For the text-containing cell, return its midpoint in (X, Y) coordinate format. 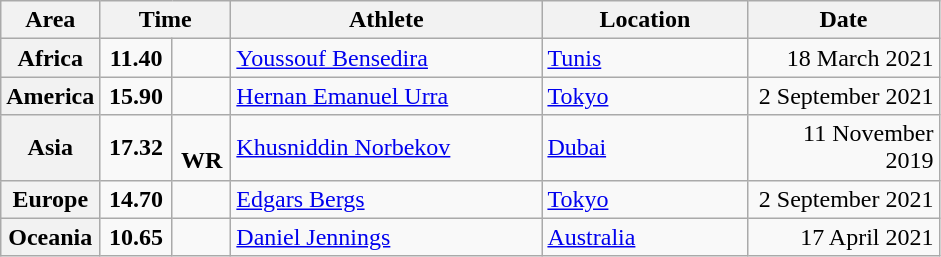
Europe (50, 199)
America (50, 96)
10.65 (136, 237)
Hernan Emanuel Urra (386, 96)
Area (50, 20)
17.32 (136, 148)
Athlete (386, 20)
Asia (50, 148)
Edgars Bergs (386, 199)
WR (201, 148)
15.90 (136, 96)
Daniel Jennings (386, 237)
14.70 (136, 199)
Location (645, 20)
17 April 2021 (844, 237)
Date (844, 20)
Tunis (645, 58)
Khusniddin Norbekov (386, 148)
Australia (645, 237)
Dubai (645, 148)
18 March 2021 (844, 58)
Oceania (50, 237)
11 November 2019 (844, 148)
Time (166, 20)
Africa (50, 58)
11.40 (136, 58)
Youssouf Bensedira (386, 58)
